For the text-containing cell, return its midpoint in (X, Y) coordinate format. 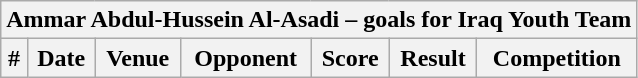
Competition (557, 58)
Result (433, 58)
# (14, 58)
Venue (138, 58)
Opponent (246, 58)
Ammar Abdul-Hussein Al-Asadi – goals for Iraq Youth Team (319, 20)
Score (350, 58)
Date (61, 58)
